Identify which cell holds the provided text, then report its (x, y) central coordinate. 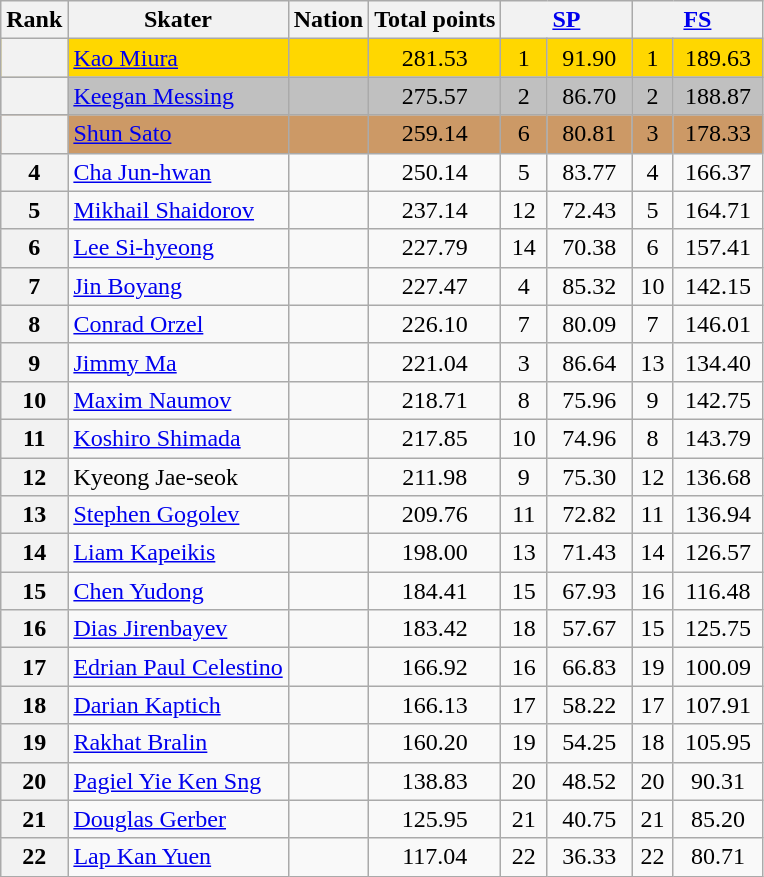
226.10 (435, 324)
209.76 (435, 515)
157.41 (718, 248)
116.48 (718, 591)
Chen Yudong (178, 591)
66.83 (590, 667)
Stephen Gogolev (178, 515)
125.75 (718, 629)
91.90 (590, 58)
142.75 (718, 400)
188.87 (718, 96)
Douglas Gerber (178, 819)
Liam Kapeikis (178, 553)
Edrian Paul Celestino (178, 667)
217.85 (435, 438)
107.91 (718, 705)
Shun Sato (178, 134)
Keegan Messing (178, 96)
72.82 (590, 515)
143.79 (718, 438)
198.00 (435, 553)
Pagiel Yie Ken Sng (178, 781)
275.57 (435, 96)
184.41 (435, 591)
Cha Jun-hwan (178, 172)
86.64 (590, 362)
Koshiro Shimada (178, 438)
160.20 (435, 743)
126.57 (718, 553)
166.13 (435, 705)
80.81 (590, 134)
227.79 (435, 248)
237.14 (435, 210)
Jimmy Ma (178, 362)
105.95 (718, 743)
Kao Miura (178, 58)
Jin Boyang (178, 286)
Total points (435, 20)
75.96 (590, 400)
Darian Kaptich (178, 705)
281.53 (435, 58)
Conrad Orzel (178, 324)
189.63 (718, 58)
57.67 (590, 629)
166.92 (435, 667)
Rakhat Bralin (178, 743)
83.77 (590, 172)
Skater (178, 20)
117.04 (435, 857)
Kyeong Jae-seok (178, 477)
Dias Jirenbayev (178, 629)
183.42 (435, 629)
67.93 (590, 591)
146.01 (718, 324)
250.14 (435, 172)
86.70 (590, 96)
36.33 (590, 857)
166.37 (718, 172)
Nation (328, 20)
Mikhail Shaidorov (178, 210)
218.71 (435, 400)
136.68 (718, 477)
221.04 (435, 362)
178.33 (718, 134)
80.71 (718, 857)
75.30 (590, 477)
40.75 (590, 819)
Lee Si-hyeong (178, 248)
90.31 (718, 781)
259.14 (435, 134)
85.20 (718, 819)
211.98 (435, 477)
58.22 (590, 705)
72.43 (590, 210)
100.09 (718, 667)
85.32 (590, 286)
71.43 (590, 553)
138.83 (435, 781)
Rank (34, 20)
80.09 (590, 324)
125.95 (435, 819)
48.52 (590, 781)
142.15 (718, 286)
FS (698, 20)
136.94 (718, 515)
134.40 (718, 362)
SP (566, 20)
Lap Kan Yuen (178, 857)
164.71 (718, 210)
54.25 (590, 743)
227.47 (435, 286)
74.96 (590, 438)
Maxim Naumov (178, 400)
70.38 (590, 248)
